Scan for the cell matching the given text and deliver its [X, Y] coordinate at center. 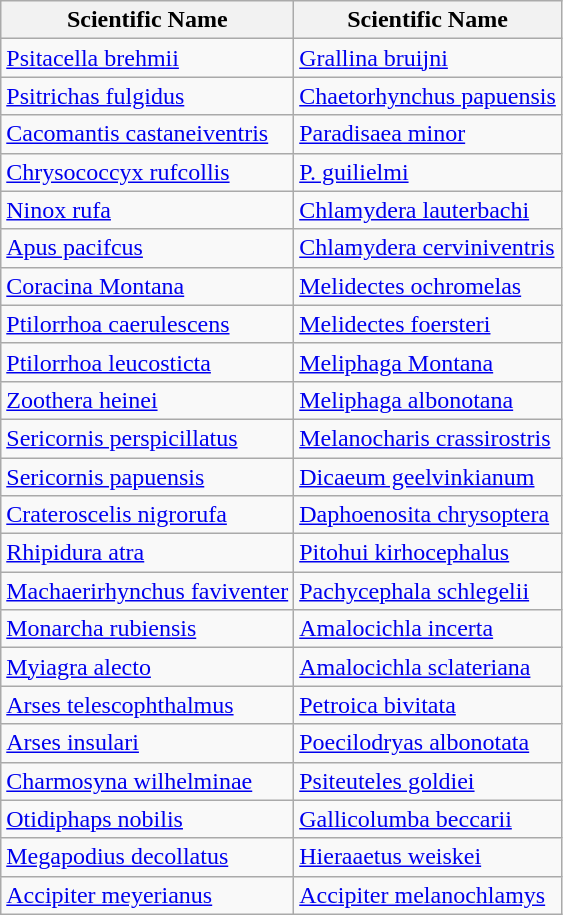
Pitohui kirhocephalus [428, 553]
P. guilielmi [428, 172]
Zoothera heinei [148, 400]
Hieraaetus weiskei [428, 857]
Gallicolumba beccarii [428, 819]
Arses telescophthalmus [148, 705]
Sericornis papuensis [148, 477]
Ninox rufa [148, 210]
Paradisaea minor [428, 134]
Apus pacifcus [148, 248]
Ptilorrhoa leucosticta [148, 362]
Monarcha rubiensis [148, 629]
Crateroscelis nigrorufa [148, 515]
Poecilodryas albonotata [428, 743]
Amalocichla incerta [428, 629]
Psitrichas fulgidus [148, 96]
Amalocichla sclateriana [428, 667]
Chlamydera lauterbachi [428, 210]
Meliphaga albonotana [428, 400]
Psitacella brehmii [148, 58]
Melanocharis crassirostris [428, 438]
Grallina bruijni [428, 58]
Coracina Montana [148, 286]
Melidectes ochromelas [428, 286]
Accipiter meyerianus [148, 895]
Dicaeum geelvinkianum [428, 477]
Rhipidura atra [148, 553]
Machaerirhynchus faviventer [148, 591]
Otidiphaps nobilis [148, 819]
Arses insulari [148, 743]
Megapodius decollatus [148, 857]
Psiteuteles goldiei [428, 781]
Charmosyna wilhelminae [148, 781]
Chlamydera cerviniventris [428, 248]
Ptilorrhoa caerulescens [148, 324]
Daphoenosita chrysoptera [428, 515]
Meliphaga Montana [428, 362]
Petroica bivitata [428, 705]
Sericornis perspicillatus [148, 438]
Pachycephala schlegelii [428, 591]
Chaetorhynchus papuensis [428, 96]
Cacomantis castaneiventris [148, 134]
Chrysococcyx rufcollis [148, 172]
Myiagra alecto [148, 667]
Accipiter melanochlamys [428, 895]
Melidectes foersteri [428, 324]
